Extract the (X, Y) coordinate from the center of the cell holding the provided text.  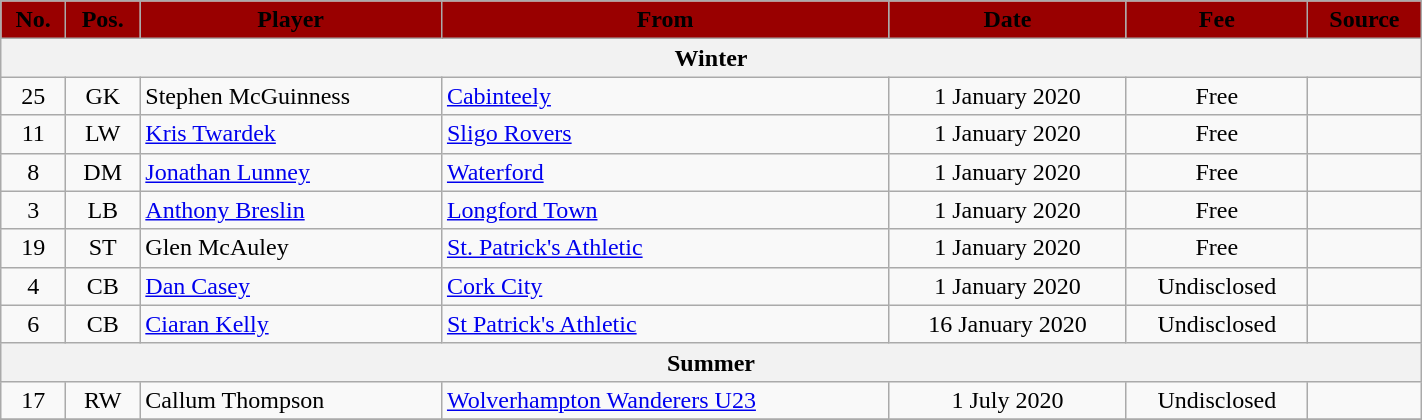
25 (34, 96)
Anthony Breslin (291, 210)
Source (1365, 20)
DM (103, 172)
No. (34, 20)
6 (34, 324)
3 (34, 210)
16 January 2020 (1008, 324)
LB (103, 210)
Glen McAuley (291, 248)
1 July 2020 (1008, 400)
From (664, 20)
Dan Casey (291, 286)
Winter (711, 58)
Stephen McGuinness (291, 96)
Longford Town (664, 210)
Date (1008, 20)
Wolverhampton Wanderers U23 (664, 400)
LW (103, 134)
11 (34, 134)
19 (34, 248)
Cabinteely (664, 96)
Ciaran Kelly (291, 324)
Sligo Rovers (664, 134)
Fee (1216, 20)
8 (34, 172)
ST (103, 248)
Pos. (103, 20)
4 (34, 286)
Callum Thompson (291, 400)
St Patrick's Athletic (664, 324)
17 (34, 400)
RW (103, 400)
Player (291, 20)
Waterford (664, 172)
Jonathan Lunney (291, 172)
Summer (711, 362)
Kris Twardek (291, 134)
Cork City (664, 286)
St. Patrick's Athletic (664, 248)
GK (103, 96)
